Capture the cell that displays the provided text and extract its (X, Y) central coordinate. 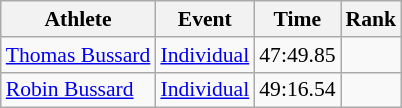
Time (297, 19)
47:49.85 (297, 55)
49:16.54 (297, 90)
Robin Bussard (78, 90)
Athlete (78, 19)
Rank (372, 19)
Event (204, 19)
Thomas Bussard (78, 55)
